Find where the given text appears and provide that cell's center as [x, y] coordinate. 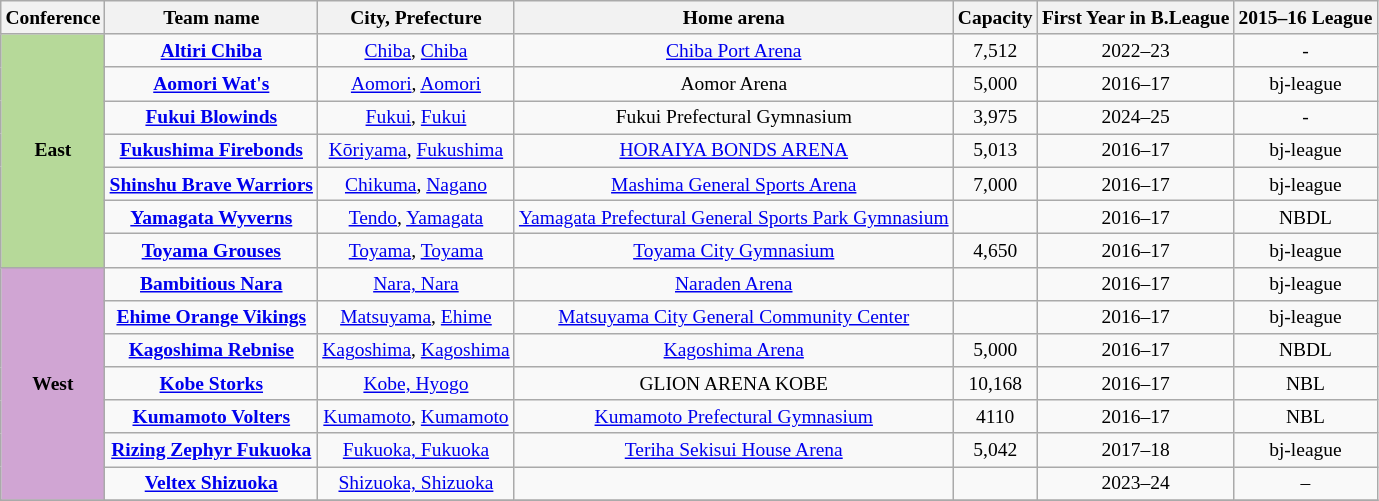
– [1306, 484]
Rizing Zephyr Fukuoka [212, 450]
2022–23 [1136, 50]
10,168 [995, 384]
2024–25 [1136, 118]
Aomori, Aomori [416, 84]
Kobe, Hyogo [416, 384]
Naraden Arena [734, 284]
GLION ARENA KOBE [734, 384]
Matsuyama, Ehime [416, 316]
Team name [212, 18]
Nara, Nara [416, 284]
Altiri Chiba [212, 50]
East [53, 150]
Kumamoto Prefectural Gymnasium [734, 416]
Fukui Prefectural Gymnasium [734, 118]
Matsuyama City General Community Center [734, 316]
HORAIYA BONDS ARENA [734, 150]
7,512 [995, 50]
Aomor Arena [734, 84]
5,013 [995, 150]
4,650 [995, 250]
Fukushima Firebonds [212, 150]
Toyama City Gymnasium [734, 250]
Home arena [734, 18]
City, Prefecture [416, 18]
Chiba Port Arena [734, 50]
Kagoshima Rebnise [212, 350]
Kōriyama, Fukushima [416, 150]
Fukui, Fukui [416, 118]
Bambitious Nara [212, 284]
Chiba, Chiba [416, 50]
Yamagata Wyverns [212, 216]
Teriha Sekisui House Arena [734, 450]
First Year in B.League [1136, 18]
Mashima General Sports Arena [734, 184]
Kagoshima, Kagoshima [416, 350]
Capacity [995, 18]
4110 [995, 416]
West [53, 384]
Ehime Orange Vikings [212, 316]
Aomori Wat's [212, 84]
2023–24 [1136, 484]
Conference [53, 18]
Toyama, Toyama [416, 250]
Tendo, Yamagata [416, 216]
Kagoshima Arena [734, 350]
Toyama Grouses [212, 250]
Kumamoto, Kumamoto [416, 416]
Kobe Storks [212, 384]
2015–16 League [1306, 18]
2017–18 [1136, 450]
5,042 [995, 450]
Kumamoto Volters [212, 416]
Veltex Shizuoka [212, 484]
Chikuma, Nagano [416, 184]
Shizuoka, Shizuoka [416, 484]
Yamagata Prefectural General Sports Park Gymnasium [734, 216]
Fukui Blowinds [212, 118]
3,975 [995, 118]
Shinshu Brave Warriors [212, 184]
7,000 [995, 184]
Fukuoka, Fukuoka [416, 450]
